Find where the given text appears and provide that cell's center as [x, y] coordinate. 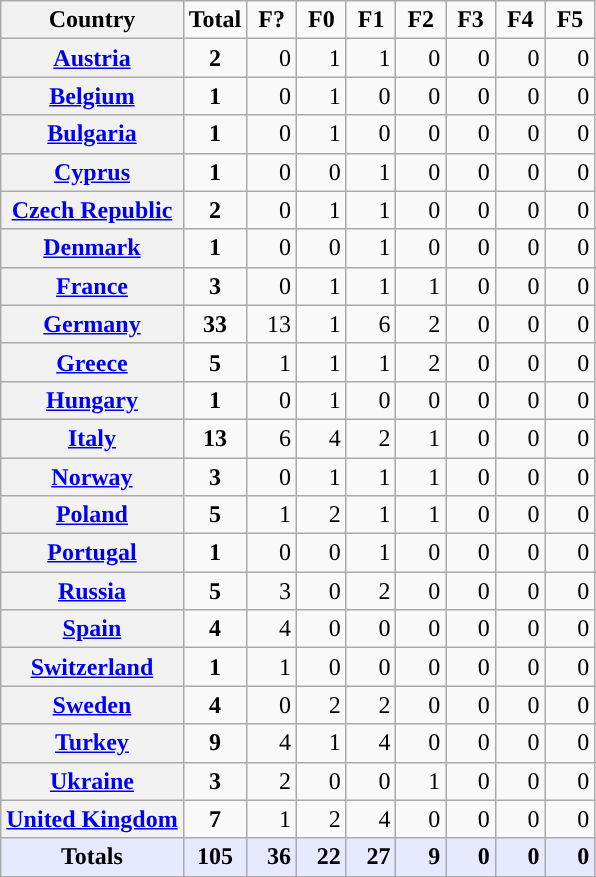
F5 [570, 20]
Russia [92, 591]
F2 [421, 20]
Sweden [92, 705]
33 [215, 324]
Spain [92, 629]
Poland [92, 515]
Austria [92, 58]
Greece [92, 362]
Hungary [92, 400]
Total [215, 20]
7 [215, 819]
27 [371, 857]
105 [215, 857]
Cyprus [92, 172]
22 [321, 857]
United Kingdom [92, 819]
Switzerland [92, 667]
Ukraine [92, 781]
Czech Republic [92, 210]
Totals [92, 857]
F? [272, 20]
Denmark [92, 248]
Germany [92, 324]
Turkey [92, 743]
Belgium [92, 96]
Portugal [92, 553]
Italy [92, 438]
Country [92, 20]
France [92, 286]
F0 [321, 20]
36 [272, 857]
F3 [471, 20]
F4 [520, 20]
Bulgaria [92, 134]
Norway [92, 477]
F1 [371, 20]
